Return the [x, y] coordinate for the center point of the cell that contains the specified text.  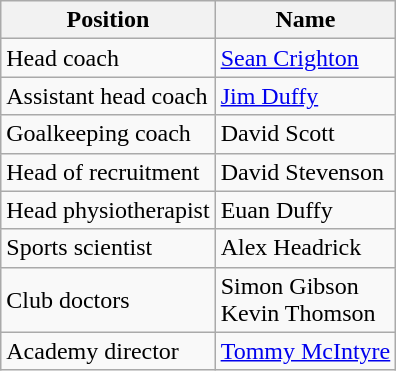
David Stevenson [306, 172]
Sean Crighton [306, 58]
Simon GibsonKevin Thomson [306, 300]
Tommy McIntyre [306, 351]
David Scott [306, 134]
Euan Duffy [306, 210]
Club doctors [108, 300]
Sports scientist [108, 248]
Jim Duffy [306, 96]
Academy director [108, 351]
Goalkeeping coach [108, 134]
Name [306, 20]
Position [108, 20]
Head coach [108, 58]
Head of recruitment [108, 172]
Assistant head coach [108, 96]
Alex Headrick [306, 248]
Head physiotherapist [108, 210]
